Provide the [x, y] coordinate of the cell's center where the given text is located.  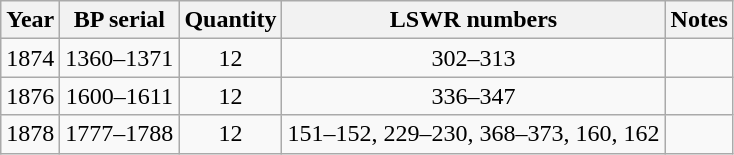
BP serial [120, 20]
Notes [699, 20]
1876 [30, 96]
302–313 [474, 58]
1874 [30, 58]
151–152, 229–230, 368–373, 160, 162 [474, 134]
1777–1788 [120, 134]
Year [30, 20]
1600–1611 [120, 96]
LSWR numbers [474, 20]
1878 [30, 134]
Quantity [230, 20]
336–347 [474, 96]
1360–1371 [120, 58]
